Identify which cell holds the provided text, then report its [x, y] central coordinate. 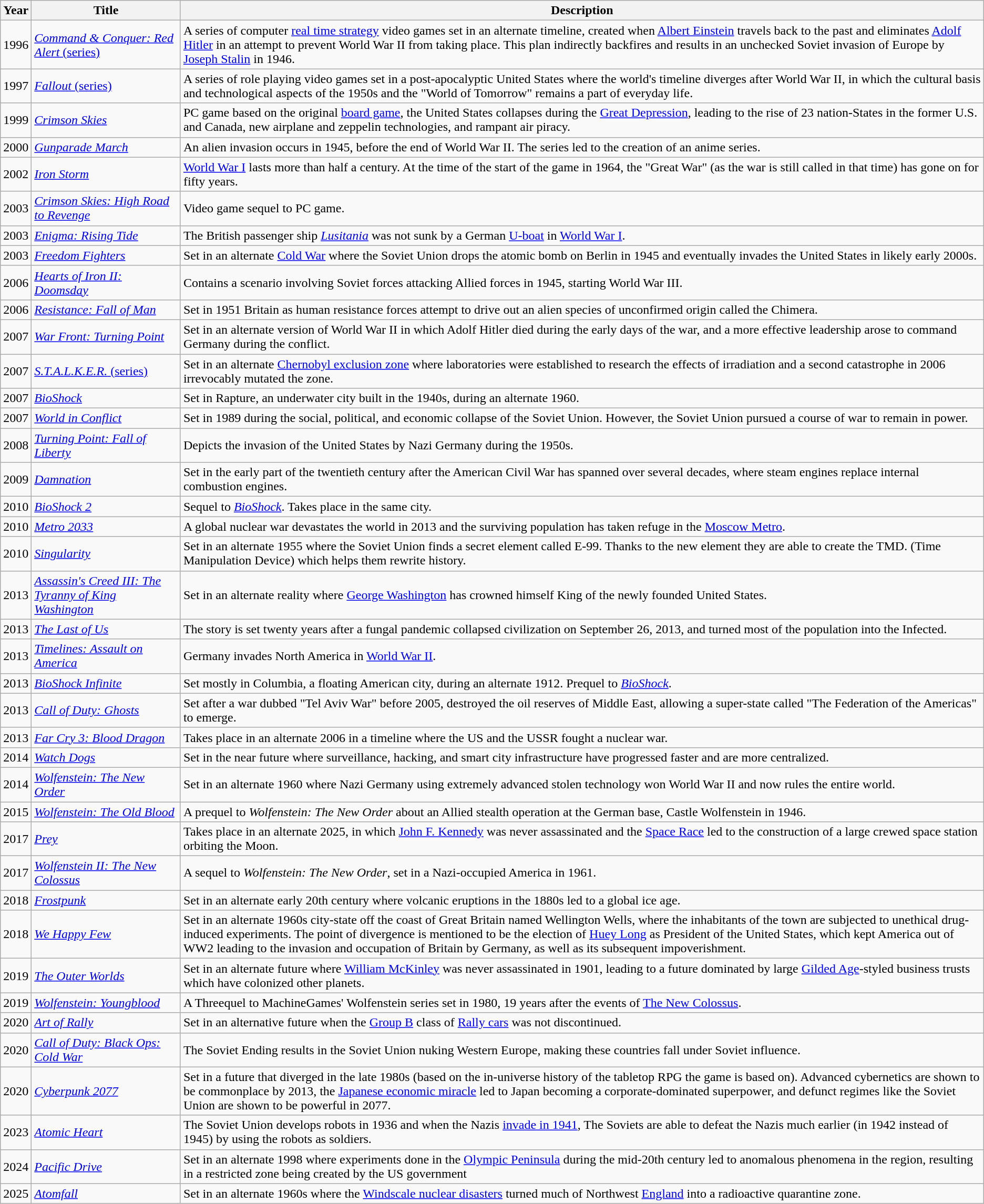
The Soviet Ending results in the Soviet Union nuking Western Europe, making these countries fall under Soviet influence. [582, 1050]
Cyberpunk 2077 [106, 1091]
Timelines: Assault on America [106, 656]
Wolfenstein II: The New Colossus [106, 873]
Frostpunk [106, 900]
Iron Storm [106, 174]
Set mostly in Columbia, a floating American city, during an alternate 1912. Prequel to BioShock. [582, 683]
BioShock 2 [106, 507]
Pacific Drive [106, 1167]
An alien invasion occurs in 1945, before the end of World War II. The series led to the creation of an anime series. [582, 147]
World in Conflict [106, 418]
Fallout (series) [106, 86]
Set in an alternative future when the Group B class of Rally cars was not discontinued. [582, 1023]
S.T.A.L.K.E.R. (series) [106, 371]
Atomfall [106, 1193]
Far Cry 3: Blood Dragon [106, 737]
Set in 1951 Britain as human resistance forces attempt to drive out an alien species of unconfirmed origin called the Chimera. [582, 310]
The Last of Us [106, 629]
Set in an alternate early 20th century where volcanic eruptions in the 1880s led to a global ice age. [582, 900]
Singularity [106, 554]
Set in an alternate 1960s where the Windscale nuclear disasters turned much of Northwest England into a radioactive quarantine zone. [582, 1193]
Metro 2033 [106, 527]
Enigma: Rising Tide [106, 235]
Year [16, 11]
Wolfenstein: The New Order [106, 784]
War Front: Turning Point [106, 336]
2023 [16, 1132]
2008 [16, 446]
2024 [16, 1167]
Set in an alternate reality where George Washington has crowned himself King of the newly founded United States. [582, 595]
2009 [16, 479]
Title [106, 11]
Command & Conquer: Red Alert (series) [106, 45]
2002 [16, 174]
The Outer Worlds [106, 975]
Set in the near future where surveillance, hacking, and smart city infrastructure have progressed faster and are more centralized. [582, 757]
Hearts of Iron II: Doomsday [106, 283]
We Happy Few [106, 934]
Atomic Heart [106, 1132]
A global nuclear war devastates the world in 2013 and the surviving population has taken refuge in the Moscow Metro. [582, 527]
A Threequel to MachineGames' Wolfenstein series set in 1980, 19 years after the events of The New Colossus. [582, 1003]
BioShock Infinite [106, 683]
Sequel to BioShock. Takes place in the same city. [582, 507]
Crimson Skies: High Road to Revenge [106, 208]
Set in Rapture, an underwater city built in the 1940s, during an alternate 1960. [582, 398]
BioShock [106, 398]
2025 [16, 1193]
A sequel to Wolfenstein: The New Order, set in a Nazi-occupied America in 1961. [582, 873]
A prequel to Wolfenstein: The New Order about an Allied stealth operation at the German base, Castle Wolfenstein in 1946. [582, 812]
2015 [16, 812]
Takes place in an alternate 2006 in a timeline where the US and the USSR fought a nuclear war. [582, 737]
Art of Rally [106, 1023]
Call of Duty: Ghosts [106, 711]
Wolfenstein: Youngblood [106, 1003]
2000 [16, 147]
Contains a scenario involving Soviet forces attacking Allied forces in 1945, starting World War III. [582, 283]
Gunparade March [106, 147]
Turning Point: Fall of Liberty [106, 446]
The British passenger ship Lusitania was not sunk by a German U-boat in World War I. [582, 235]
Damnation [106, 479]
Assassin's Creed III: The Tyranny of King Washington [106, 595]
Prey [106, 839]
Watch Dogs [106, 757]
Description [582, 11]
Freedom Fighters [106, 255]
Resistance: Fall of Man [106, 310]
Wolfenstein: The Old Blood [106, 812]
Depicts the invasion of the United States by Nazi Germany during the 1950s. [582, 446]
Crimson Skies [106, 120]
Set in an alternate 1960 where Nazi Germany using extremely advanced stolen technology won World War II and now rules the entire world. [582, 784]
1996 [16, 45]
Video game sequel to PC game. [582, 208]
1999 [16, 120]
Germany invades North America in World War II. [582, 656]
Call of Duty: Black Ops: Cold War [106, 1050]
1997 [16, 86]
